For the text-containing cell, return its midpoint in (x, y) coordinate format. 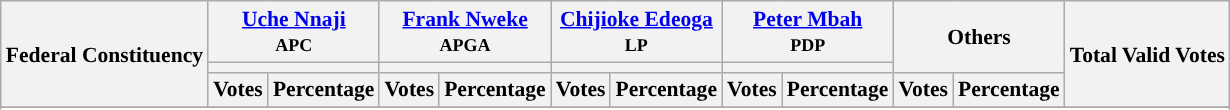
Uche NnajiAPC (294, 32)
Frank NwekeAPGA (464, 32)
Chijioke EdeogaLP (636, 32)
Total Valid Votes (1148, 54)
Others (978, 36)
Federal Constituency (104, 54)
Peter MbahPDP (808, 32)
